Pinpoint the cell where the given text exists, returning its (X, Y) midpoint coordinate. 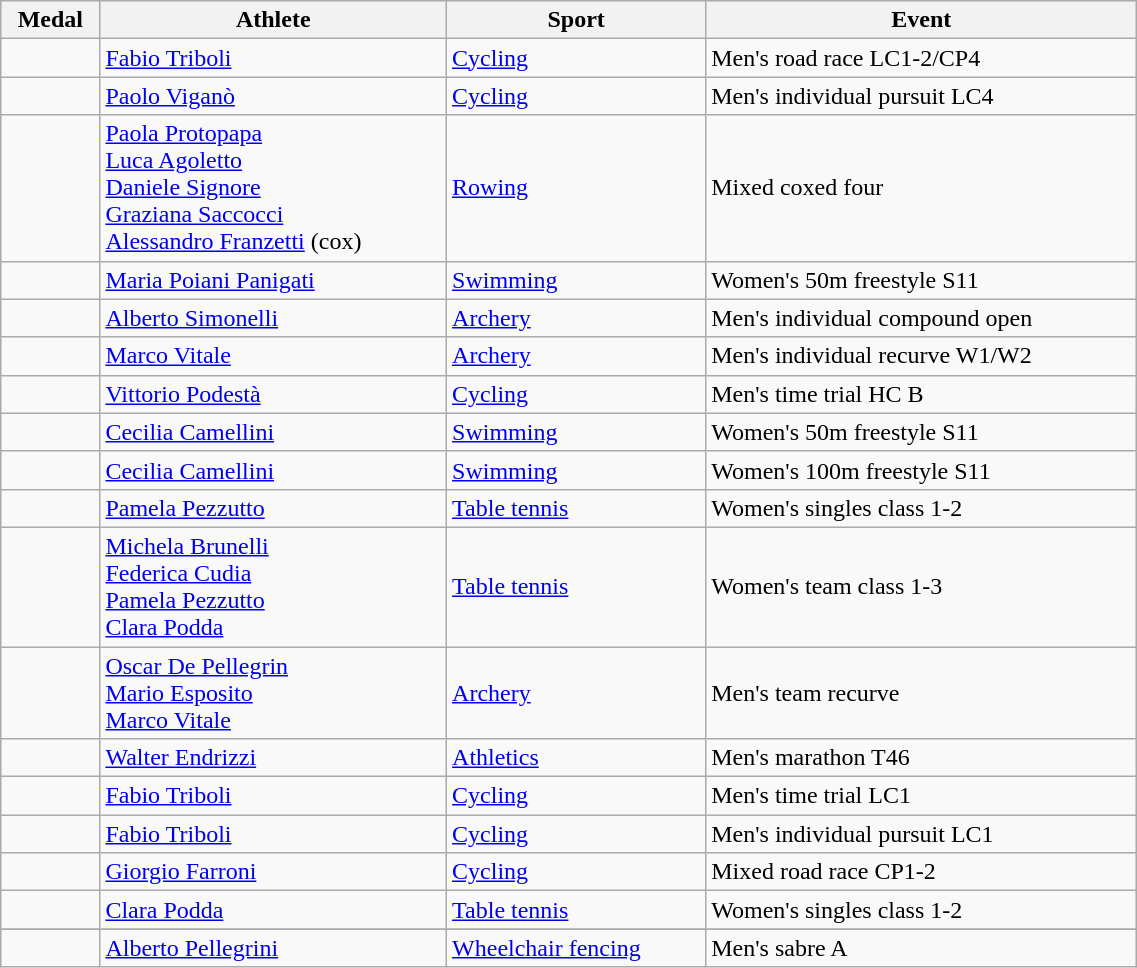
Mixed coxed four (922, 188)
Women's team class 1-3 (922, 586)
Event (922, 20)
Alberto Pellegrini (274, 948)
Vittorio Podestà (274, 394)
Men's individual recurve W1/W2 (922, 356)
Athlete (274, 20)
Men's individual pursuit LC1 (922, 834)
Maria Poiani Panigati (274, 280)
Women's 100m freestyle S11 (922, 470)
Medal (50, 20)
Giorgio Farroni (274, 872)
Mixed road race CP1-2 (922, 872)
Men's individual pursuit LC4 (922, 96)
Marco Vitale (274, 356)
Men's individual compound open (922, 318)
Men's road race LC1-2/CP4 (922, 58)
Oscar De PellegrinMario EspositoMarco Vitale (274, 692)
Paola ProtopapaLuca AgolettoDaniele SignoreGraziana Saccocci Alessandro Franzetti (cox) (274, 188)
Men's sabre A (922, 948)
Men's team recurve (922, 692)
Paolo Viganò (274, 96)
Clara Podda (274, 910)
Men's time trial HC B (922, 394)
Alberto Simonelli (274, 318)
Rowing (576, 188)
Wheelchair fencing (576, 948)
Men's time trial LC1 (922, 796)
Sport (576, 20)
Athletics (576, 758)
Walter Endrizzi (274, 758)
Michela BrunelliFederica CudiaPamela PezzuttoClara Podda (274, 586)
Men's marathon T46 (922, 758)
Pamela Pezzutto (274, 508)
